Determine the [x, y] coordinate at the center of the cell enclosing the given text.  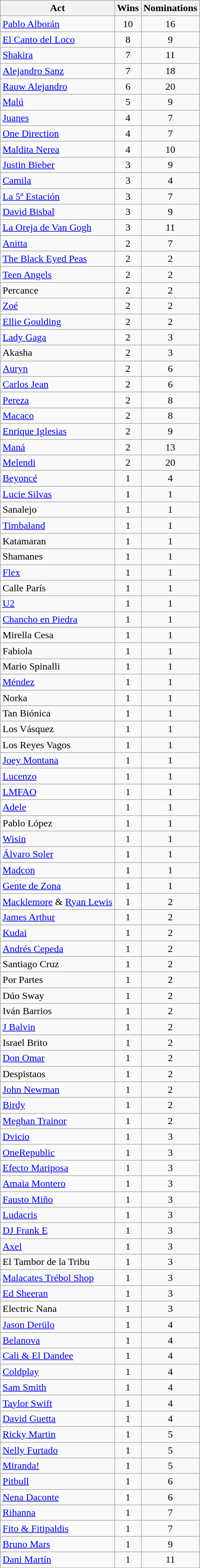
13 [170, 447]
Efecto Mariposa [58, 1168]
Malú [58, 102]
Pitbull [58, 1482]
Belanova [58, 1340]
El Canto del Loco [58, 40]
Malacates Trébol Shop [58, 1278]
Shamanes [58, 557]
One Direction [58, 133]
The Black Eyed Peas [58, 259]
Electric Nana [58, 1309]
Melendi [58, 463]
Lucie Silvas [58, 494]
Los Vásquez [58, 729]
OneRepublic [58, 1152]
Gente de Zona [58, 886]
David Guetta [58, 1419]
Los Reyes Vagos [58, 745]
Dvicio [58, 1136]
Coldplay [58, 1372]
Mirella Cesa [58, 635]
Pablo Alborán [58, 24]
Despistaos [58, 1074]
Sanalejo [58, 510]
Beyoncé [58, 478]
Kudai [58, 933]
Meghan Trainor [58, 1121]
Carlos Jean [58, 384]
Pablo López [58, 823]
LMFAO [58, 792]
16 [170, 24]
Bruno Mars [58, 1544]
John Newman [58, 1090]
Rihanna [58, 1513]
Chancho en Piedra [58, 619]
Flex [58, 572]
Cali & El Dandee [58, 1356]
Lady Gaga [58, 337]
Teen Angels [58, 275]
Maldita Nerea [58, 149]
Taylor Swift [58, 1403]
Tan Biónica [58, 714]
Santiago Cruz [58, 964]
Amaia Montero [58, 1183]
Shakira [58, 55]
Méndez [58, 682]
Miranda! [58, 1466]
Timbaland [58, 525]
Mario Spinalli [58, 666]
Fito & Fitipaldis [58, 1528]
Enrique Iglesias [58, 431]
Don Omar [58, 1058]
Axel [58, 1246]
Anitta [58, 243]
Macaco [58, 415]
Birdy [58, 1105]
DJ Frank E [58, 1231]
Auryn [58, 369]
Act [58, 8]
Macklemore & Ryan Lewis [58, 901]
Lucenzo [58, 776]
Iván Barrios [58, 1011]
Ed Sheeran [58, 1293]
El Tambor de la Tribu [58, 1262]
Por Partes [58, 980]
La Oreja de Van Gogh [58, 228]
Ludacris [58, 1215]
Dani Martín [58, 1560]
David Bisbal [58, 212]
Madcon [58, 870]
Álvaro Soler [58, 854]
Alejandro Sanz [58, 71]
Nelly Furtado [58, 1450]
Israel Brito [58, 1043]
Adele [58, 807]
Pereza [58, 400]
Nena Daconte [58, 1497]
Ricky Martin [58, 1434]
Juanes [58, 118]
Zoé [58, 306]
J Balvin [58, 1027]
Calle París [58, 588]
Joey Montana [58, 761]
Camila [58, 180]
Wins [128, 8]
Fausto Miño [58, 1199]
Jason Derülo [58, 1325]
Maná [58, 447]
Dúo Sway [58, 996]
Nominations [170, 8]
U2 [58, 604]
Rauw Alejandro [58, 86]
Katamaran [58, 541]
Justin Bieber [58, 165]
Fabiola [58, 651]
Sam Smith [58, 1387]
Wisin [58, 839]
Percance [58, 290]
18 [170, 71]
James Arthur [58, 917]
Norka [58, 698]
Ellie Goulding [58, 322]
Akasha [58, 353]
Andrés Cepeda [58, 948]
La 5ª Estación [58, 196]
